From the cell containing the given text, extract its center point as [x, y] coordinate. 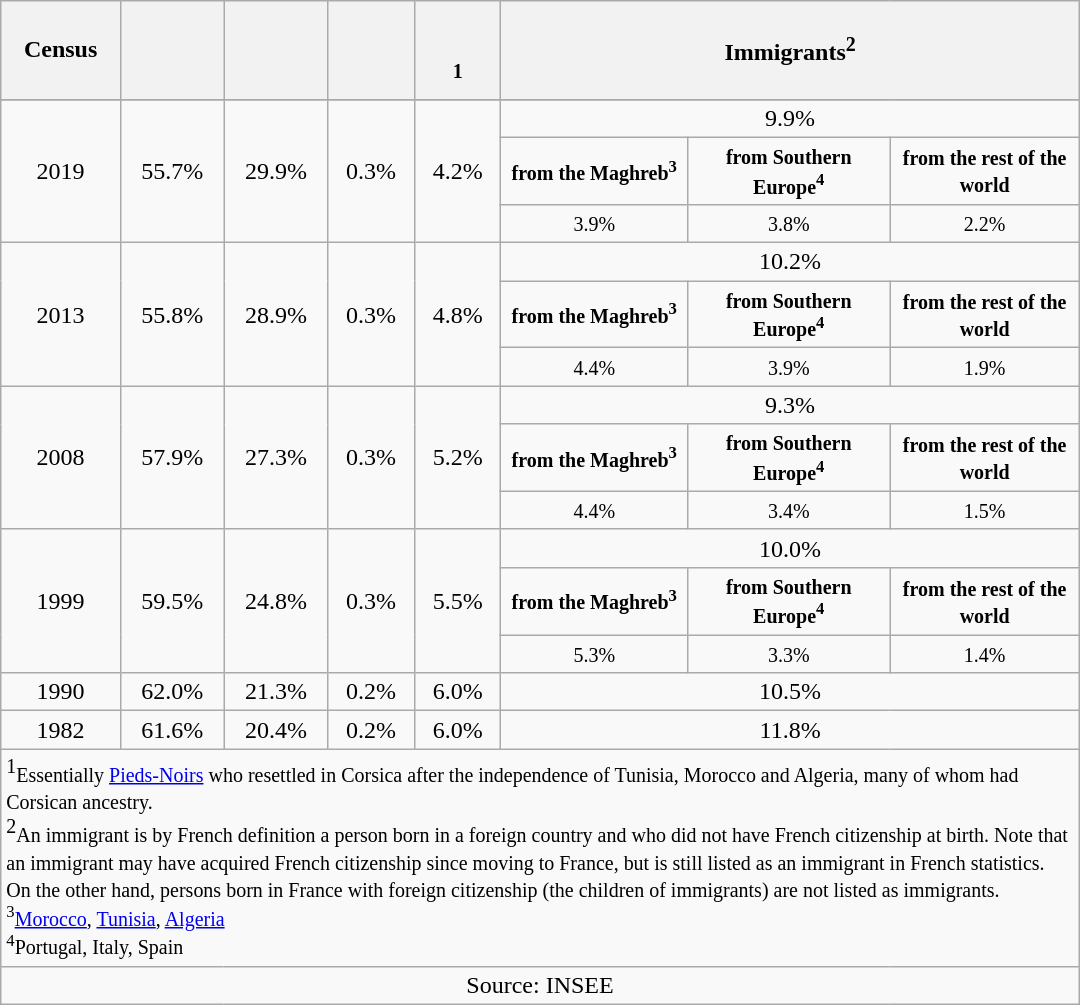
5.2% [458, 458]
10.5% [790, 692]
Source: INSEE [540, 985]
3.4% [789, 510]
Census [61, 50]
1.4% [984, 654]
62.0% [172, 692]
2019 [61, 170]
3.3% [789, 654]
55.7% [172, 170]
59.5% [172, 600]
1.9% [984, 367]
21.3% [276, 692]
9.3% [790, 405]
61.6% [172, 730]
55.8% [172, 314]
24.8% [276, 600]
10.2% [790, 262]
1990 [61, 692]
1 [458, 50]
1982 [61, 730]
28.9% [276, 314]
3.8% [789, 224]
1999 [61, 600]
9.9% [790, 118]
4.8% [458, 314]
2.2% [984, 224]
57.9% [172, 458]
5.3% [594, 654]
29.9% [276, 170]
20.4% [276, 730]
2013 [61, 314]
5.5% [458, 600]
11.8% [790, 730]
27.3% [276, 458]
1.5% [984, 510]
10.0% [790, 548]
Immigrants2 [790, 50]
2008 [61, 458]
4.2% [458, 170]
